Capture the cell that displays the provided text and extract its [X, Y] central coordinate. 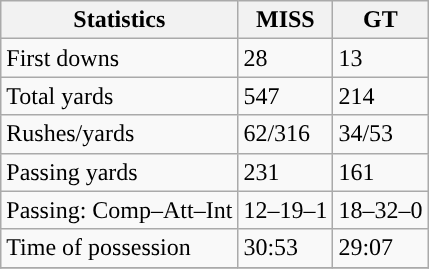
29:07 [380, 248]
13 [380, 58]
Rushes/yards [120, 134]
First downs [120, 58]
12–19–1 [286, 210]
30:53 [286, 248]
Passing yards [120, 172]
Statistics [120, 20]
547 [286, 96]
Passing: Comp–Att–Int [120, 210]
MISS [286, 20]
34/53 [380, 134]
Time of possession [120, 248]
214 [380, 96]
62/316 [286, 134]
231 [286, 172]
18–32–0 [380, 210]
28 [286, 58]
GT [380, 20]
161 [380, 172]
Total yards [120, 96]
